Determine the [X, Y] coordinate at the center of the cell enclosing the given text.  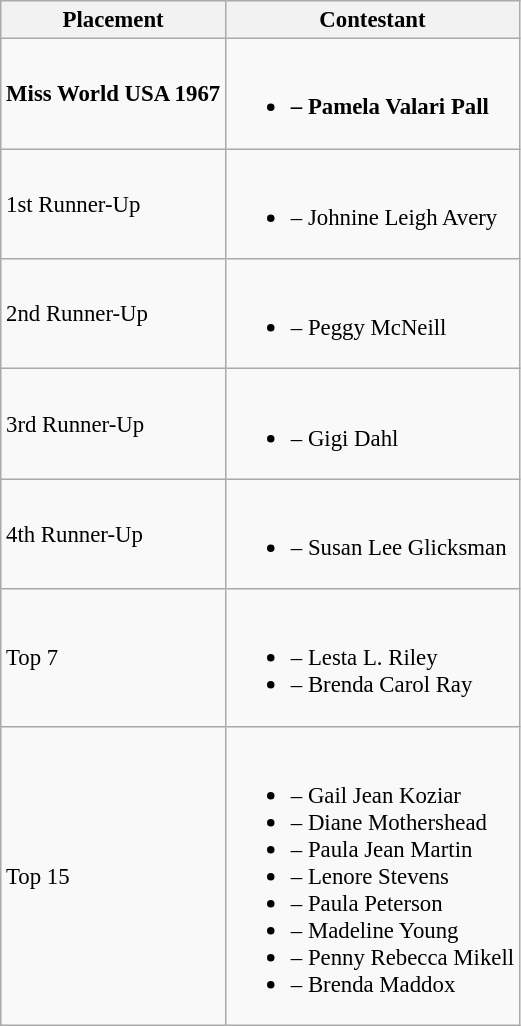
– Lesta L. Riley – Brenda Carol Ray [372, 658]
Top 15 [114, 876]
– Gigi Dahl [372, 424]
– Pamela Valari Pall [372, 94]
– Gail Jean Koziar – Diane Mothershead – Paula Jean Martin – Lenore Stevens – Paula Peterson – Madeline Young – Penny Rebecca Mikell – Brenda Maddox [372, 876]
Top 7 [114, 658]
3rd Runner-Up [114, 424]
Miss World USA 1967 [114, 94]
– Johnine Leigh Avery [372, 204]
– Susan Lee Glicksman [372, 534]
4th Runner-Up [114, 534]
2nd Runner-Up [114, 314]
1st Runner-Up [114, 204]
Contestant [372, 20]
Placement [114, 20]
– Peggy McNeill [372, 314]
